Output the [x, y] coordinate of the center of the cell containing the given text.  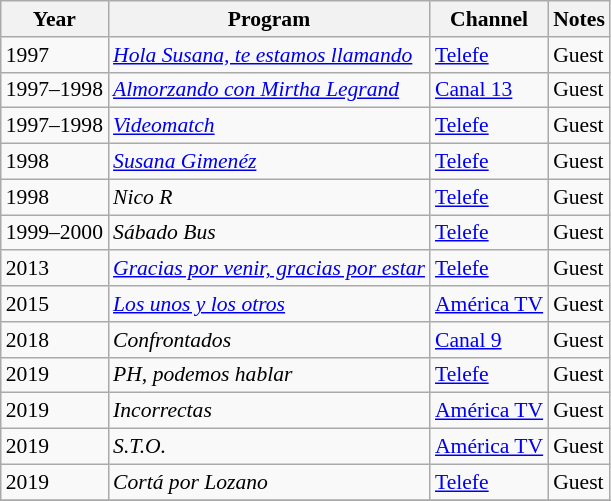
Sábado Bus [269, 233]
Almorzando con Mirtha Legrand [269, 90]
S.T.O. [269, 447]
Program [269, 19]
1997 [54, 55]
Channel [489, 19]
Incorrectas [269, 411]
Canal 9 [489, 340]
Nico R [269, 197]
PH, podemos hablar [269, 375]
Hola Susana, te estamos llamando [269, 55]
Los unos y los otros [269, 304]
Videomatch [269, 126]
2013 [54, 269]
Year [54, 19]
Cortá por Lozano [269, 482]
2015 [54, 304]
1999–2000 [54, 233]
Susana Gimenéz [269, 162]
Notes [579, 19]
Gracias por venir, gracias por estar [269, 269]
Canal 13 [489, 90]
Confrontados [269, 340]
2018 [54, 340]
